Find where the given text appears and provide that cell's center as [X, Y] coordinate. 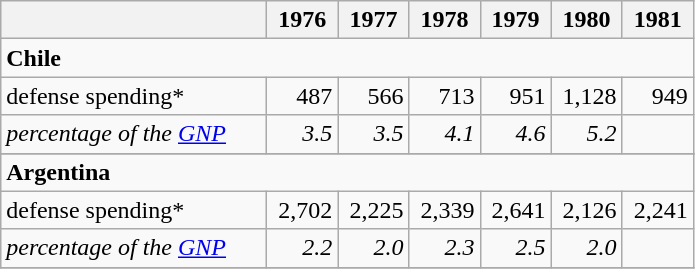
951 [516, 96]
1980 [586, 20]
2.3 [444, 248]
1981 [658, 20]
2,702 [302, 210]
2,241 [658, 210]
2,339 [444, 210]
1979 [516, 20]
2.2 [302, 248]
566 [374, 96]
4.6 [516, 134]
713 [444, 96]
2,225 [374, 210]
487 [302, 96]
2.5 [516, 248]
5.2 [586, 134]
1977 [374, 20]
4.1 [444, 134]
Argentina [347, 172]
1,128 [586, 96]
Chile [347, 58]
949 [658, 96]
2,641 [516, 210]
2,126 [586, 210]
1978 [444, 20]
1976 [302, 20]
